Search for the cell housing the specified text and yield its [x, y] center coordinate. 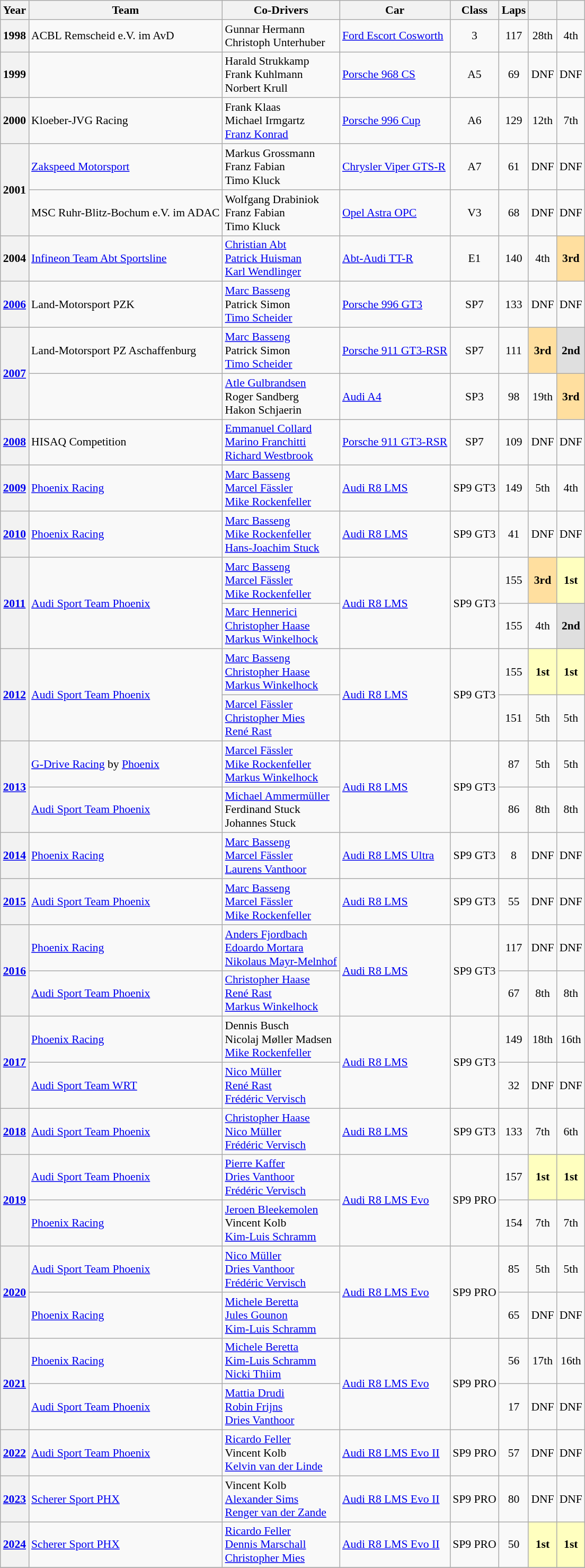
Marc Basseng Christopher Haase Markus Winkelhock [281, 672]
129 [514, 121]
2006 [15, 304]
2021 [15, 1384]
80 [514, 1499]
2007 [15, 373]
Ricardo Feller Dennis Marschall Christopher Mies [281, 1545]
2020 [15, 1292]
Michele Beretta Jules Gounon Kim-Luis Schramm [281, 1315]
1998 [15, 36]
2008 [15, 442]
Team [125, 10]
2010 [15, 535]
Ford Escort Cosworth [395, 36]
G-Drive Racing by Phoenix [125, 764]
41 [514, 535]
68 [514, 213]
Nico Müller René Rast Frédéric Vervisch [281, 1086]
Marc Hennerici Christopher Haase Markus Winkelhock [281, 626]
12th [543, 121]
Laps [514, 10]
Zakspeed Motorsport [125, 167]
111 [514, 351]
SP3 [474, 397]
2024 [15, 1545]
Nico Müller Dries Vanthoor Frédéric Vervisch [281, 1269]
32 [514, 1086]
MSC Ruhr-Blitz-Bochum e.V. im ADAC [125, 213]
Markus Grossmann Franz Fabian Timo Kluck [281, 167]
Land-Motorsport PZ Aschaffenburg [125, 351]
ACBL Remscheid e.V. im AvD [125, 36]
Gunnar Hermann Christoph Unterhuber [281, 36]
17th [543, 1361]
2018 [15, 1132]
1999 [15, 75]
6th [571, 1132]
Frank Klaas Michael Irmgartz Franz Konrad [281, 121]
85 [514, 1269]
E1 [474, 259]
Marc Basseng Mike Rockenfeller Hans-Joachim Stuck [281, 535]
Pierre Kaffer Dries Vanthoor Frédéric Vervisch [281, 1177]
Audi A4 [395, 397]
A5 [474, 75]
3 [474, 36]
Infineon Team Abt Sportsline [125, 259]
Porsche 996 Cup [395, 121]
Co-Drivers [281, 10]
2017 [15, 1063]
V3 [474, 213]
Harald Strukkamp Frank Kuhlmann Norbert Krull [281, 75]
Wolfgang Drabiniok Franz Fabian Timo Kluck [281, 213]
Mattia Drudi Robin Frijns Dries Vanthoor [281, 1407]
2014 [15, 856]
2013 [15, 787]
109 [514, 442]
2016 [15, 970]
Porsche 996 GT3 [395, 304]
55 [514, 901]
Audi R8 LMS Ultra [395, 856]
69 [514, 75]
19th [543, 397]
Audi Sport Team WRT [125, 1086]
A7 [474, 167]
28th [543, 36]
140 [514, 259]
18th [543, 1039]
Kloeber-JVG Racing [125, 121]
2000 [15, 121]
2019 [15, 1201]
61 [514, 167]
Marcel Fässler Mike Rockenfeller Markus Winkelhock [281, 764]
151 [514, 718]
Land-Motorsport PZK [125, 304]
2001 [15, 190]
Chrysler Viper GTS-R [395, 167]
Porsche 968 CS [395, 75]
Ricardo Feller Vincent Kolb Kelvin van der Linde [281, 1453]
2012 [15, 695]
Marc Basseng Marcel Fässler Laurens Vanthoor [281, 856]
Opel Astra OPC [395, 213]
2011 [15, 603]
86 [514, 810]
56 [514, 1361]
2023 [15, 1499]
17 [514, 1407]
2015 [15, 901]
Abt-Audi TT-R [395, 259]
Christian Abt Patrick Huisman Karl Wendlinger [281, 259]
67 [514, 994]
Car [395, 10]
50 [514, 1545]
57 [514, 1453]
Marcel Fässler Christopher Mies René Rast [281, 718]
Atle Gulbrandsen Roger Sandberg Hakon Schjaerin [281, 397]
65 [514, 1315]
2009 [15, 489]
Michael Ammermüller Ferdinand Stuck Johannes Stuck [281, 810]
157 [514, 1177]
Anders Fjordbach Edoardo Mortara Nikolaus Mayr-Melnhof [281, 948]
2022 [15, 1453]
Christopher Haase René Rast Markus Winkelhock [281, 994]
8 [514, 856]
Dennis Busch Nicolaj Møller Madsen Mike Rockenfeller [281, 1039]
Christopher Haase Nico Müller Frédéric Vervisch [281, 1132]
87 [514, 764]
154 [514, 1224]
A6 [474, 121]
Class [474, 10]
Vincent Kolb Alexander Sims Renger van der Zande [281, 1499]
Emmanuel Collard Marino Franchitti Richard Westbrook [281, 442]
98 [514, 397]
2004 [15, 259]
Michele Beretta Kim-Luis Schramm Nicki Thiim [281, 1361]
Jeroen Bleekemolen Vincent Kolb Kim-Luis Schramm [281, 1224]
Year [15, 10]
HISAQ Competition [125, 442]
